Extract the (X, Y) coordinate from the center of the cell holding the provided text.  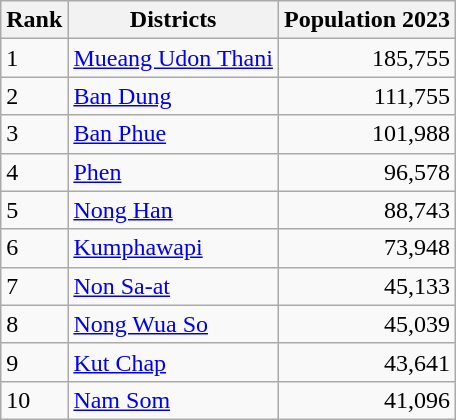
Rank (34, 20)
3 (34, 134)
5 (34, 210)
96,578 (366, 172)
45,039 (366, 324)
111,755 (366, 96)
101,988 (366, 134)
Ban Dung (174, 96)
9 (34, 362)
Kumphawapi (174, 248)
185,755 (366, 58)
45,133 (366, 286)
Population 2023 (366, 20)
43,641 (366, 362)
Mueang Udon Thani (174, 58)
10 (34, 400)
Nam Som (174, 400)
Nong Wua So (174, 324)
Kut Chap (174, 362)
Phen (174, 172)
Districts (174, 20)
2 (34, 96)
73,948 (366, 248)
Nong Han (174, 210)
4 (34, 172)
8 (34, 324)
1 (34, 58)
6 (34, 248)
7 (34, 286)
Ban Phue (174, 134)
41,096 (366, 400)
88,743 (366, 210)
Non Sa-at (174, 286)
